Identify which cell holds the provided text, then report its (X, Y) central coordinate. 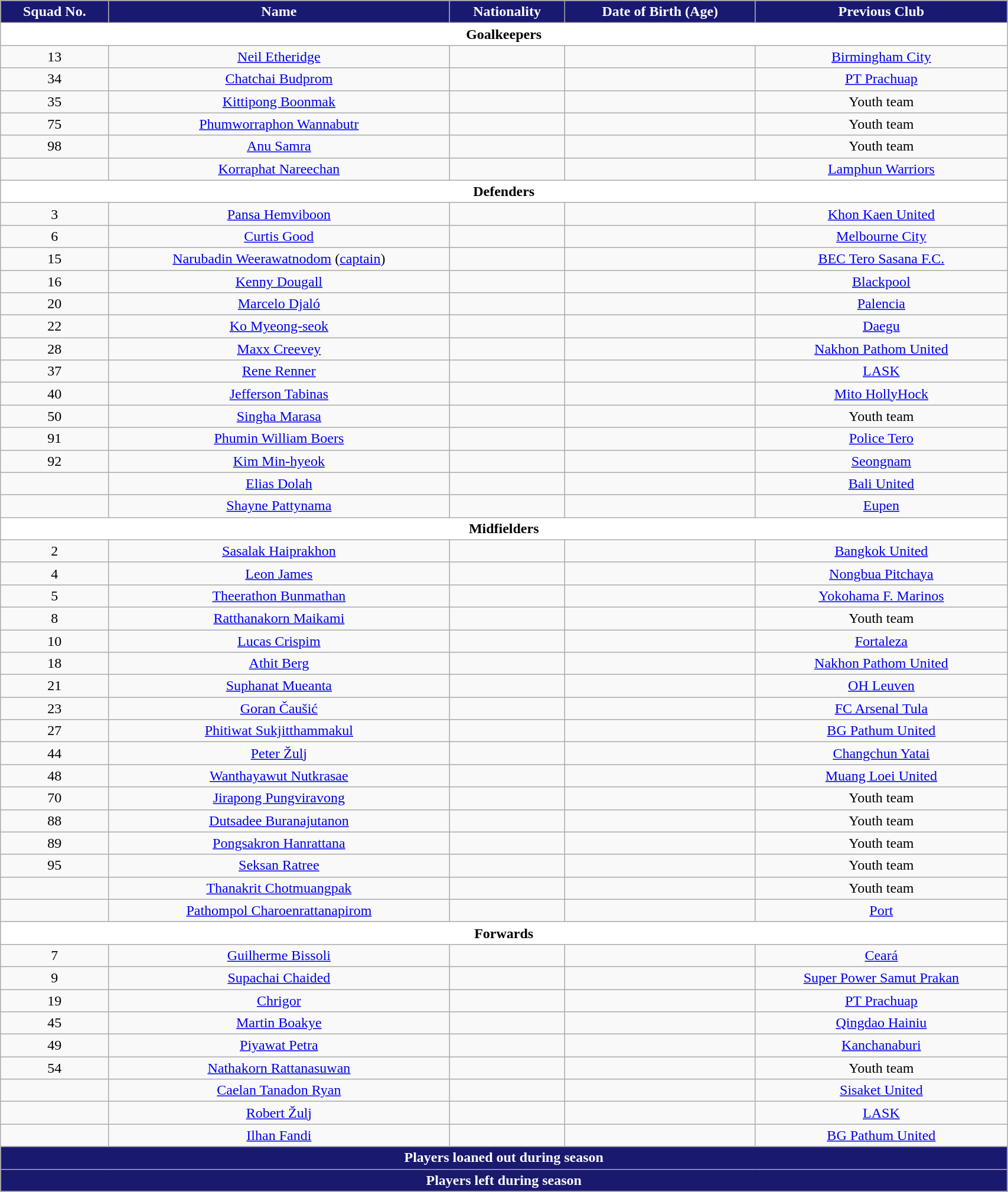
Suphanat Mueanta (279, 686)
Rene Renner (279, 371)
Previous Club (881, 12)
Shayne Pattynama (279, 506)
18 (54, 664)
Curtis Good (279, 236)
3 (54, 214)
44 (54, 753)
5 (54, 596)
40 (54, 394)
4 (54, 573)
Goran Čaušić (279, 708)
Phumworraphon Wannabutr (279, 124)
Caelan Tanadon Ryan (279, 1090)
Singha Marasa (279, 416)
20 (54, 304)
Kittipong Boonmak (279, 102)
Phumin William Boers (279, 439)
Birmingham City (881, 57)
Bali United (881, 484)
Defenders (504, 191)
Kenny Dougall (279, 282)
Kanchanaburi (881, 1046)
92 (54, 461)
Mito HollyHock (881, 394)
89 (54, 843)
54 (54, 1068)
Peter Žulj (279, 753)
Khon Kaen United (881, 214)
19 (54, 1001)
Qingdao Hainiu (881, 1023)
98 (54, 146)
8 (54, 618)
Forwards (504, 933)
Anu Samra (279, 146)
Pansa Hemviboon (279, 214)
7 (54, 955)
Chatchai Budprom (279, 79)
Ceará (881, 955)
35 (54, 102)
OH Leuven (881, 686)
Sasalak Haiprakhon (279, 551)
Dutsadee Buranajutanon (279, 821)
Leon James (279, 573)
Police Tero (881, 439)
48 (54, 776)
Theerathon Bunmathan (279, 596)
Nationality (507, 12)
Neil Etheridge (279, 57)
Blackpool (881, 282)
16 (54, 282)
Wanthayawut Nutkrasae (279, 776)
Daegu (881, 326)
2 (54, 551)
Lamphun Warriors (881, 169)
45 (54, 1023)
Marcelo Djaló (279, 304)
Muang Loei United (881, 776)
91 (54, 439)
Supachai Chaided (279, 978)
Squad No. (54, 12)
37 (54, 371)
28 (54, 349)
Phitiwat Sukjitthammakul (279, 731)
13 (54, 57)
23 (54, 708)
Bangkok United (881, 551)
75 (54, 124)
Athit Berg (279, 664)
Ilhan Fandi (279, 1135)
Yokohama F. Marinos (881, 596)
Lucas Crispim (279, 641)
9 (54, 978)
6 (54, 236)
Ko Myeong-seok (279, 326)
49 (54, 1046)
Changchun Yatai (881, 753)
Goalkeepers (504, 34)
Elias Dolah (279, 484)
Name (279, 12)
Piyawat Petra (279, 1046)
Nongbua Pitchaya (881, 573)
Midfielders (504, 528)
Jefferson Tabinas (279, 394)
Robert Žulj (279, 1113)
Fortaleza (881, 641)
Super Power Samut Prakan (881, 978)
Melbourne City (881, 236)
Kim Min-hyeok (279, 461)
Guilherme Bissoli (279, 955)
10 (54, 641)
Korraphat Nareechan (279, 169)
27 (54, 731)
Players left during season (504, 1180)
Chrigor (279, 1001)
Port (881, 910)
Players loaned out during season (504, 1158)
95 (54, 866)
Seongnam (881, 461)
Jirapong Pungviravong (279, 798)
34 (54, 79)
Thanakrit Chotmuangpak (279, 888)
Martin Boakye (279, 1023)
Pongsakron Hanrattana (279, 843)
Pathompol Charoenrattanapirom (279, 910)
Date of Birth (Age) (660, 12)
Ratthanakorn Maikami (279, 618)
88 (54, 821)
FC Arsenal Tula (881, 708)
Nathakorn Rattanasuwan (279, 1068)
21 (54, 686)
BEC Tero Sasana F.C. (881, 259)
70 (54, 798)
Maxx Creevey (279, 349)
Eupen (881, 506)
Palencia (881, 304)
22 (54, 326)
50 (54, 416)
15 (54, 259)
Seksan Ratree (279, 866)
Sisaket United (881, 1090)
Narubadin Weerawatnodom (captain) (279, 259)
